Search for the cell housing the specified text and yield its (x, y) center coordinate. 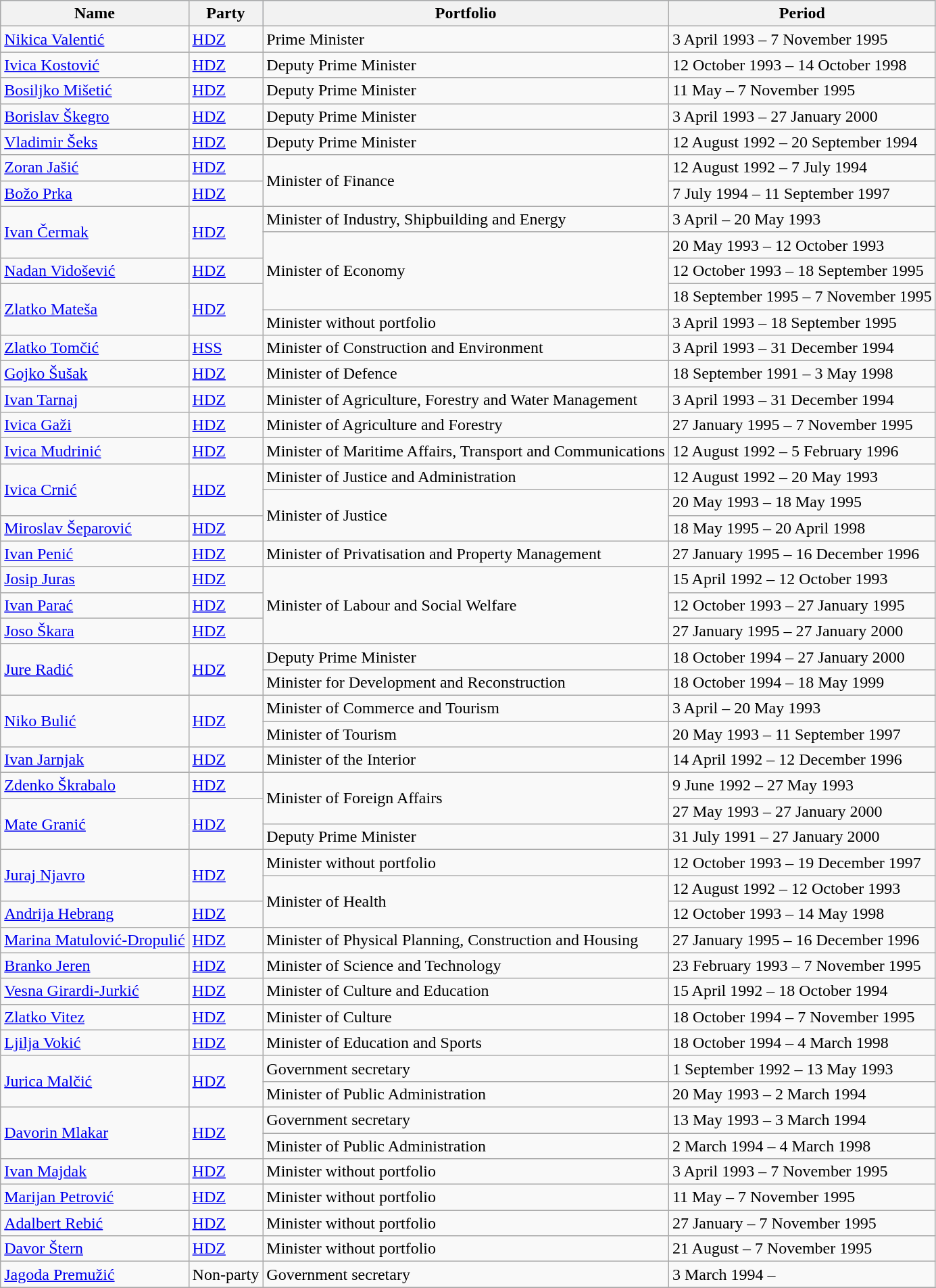
Minister of Finance (466, 181)
31 July 1991 – 27 January 2000 (802, 837)
18 September 1995 – 7 November 1995 (802, 296)
Portfolio (466, 14)
20 May 1993 – 12 October 1993 (802, 245)
20 May 1993 – 18 May 1995 (802, 502)
12 October 1993 – 27 January 1995 (802, 605)
Branko Jeren (95, 965)
Mate Granić (95, 824)
Josip Juras (95, 579)
Ivan Tarnaj (95, 400)
3 March 1994 – (802, 1274)
Niko Bulić (95, 721)
Jurica Malčić (95, 1081)
Vladimir Šeks (95, 142)
Borislav Škegro (95, 116)
Minister of Education and Sports (466, 1043)
Jure Radić (95, 669)
Minister of Foreign Affairs (466, 798)
Minister of Economy (466, 270)
Prime Minister (466, 39)
15 April 1992 – 12 October 1993 (802, 579)
Minister of Tourism (466, 734)
12 August 1992 – 20 May 1993 (802, 477)
Minister of Agriculture and Forestry (466, 425)
Nikica Valentić (95, 39)
18 October 1994 – 18 May 1999 (802, 682)
Zlatko Tomčić (95, 348)
12 October 1993 – 14 October 1998 (802, 65)
9 June 1992 – 27 May 1993 (802, 786)
Božo Prka (95, 193)
Ivica Mudrinić (95, 451)
Ivan Jarnjak (95, 760)
23 February 1993 – 7 November 1995 (802, 965)
7 July 1994 – 11 September 1997 (802, 193)
Minister of Science and Technology (466, 965)
Zlatko Mateša (95, 309)
Ivan Parać (95, 605)
Minister of Privatisation and Property Management (466, 554)
18 September 1991 – 3 May 1998 (802, 374)
Non-party (226, 1274)
Period (802, 14)
Minister of Justice (466, 515)
27 January – 7 November 1995 (802, 1223)
3 April 1993 – 27 January 2000 (802, 116)
Name (95, 14)
Adalbert Rebić (95, 1223)
1 September 1992 – 13 May 1993 (802, 1068)
27 January 1995 – 7 November 1995 (802, 425)
Minister of Industry, Shipbuilding and Energy (466, 219)
Andrija Hebrang (95, 914)
Minister of Labour and Social Welfare (466, 605)
12 August 1992 – 12 October 1993 (802, 888)
18 May 1995 – 20 April 1998 (802, 528)
Ljilja Vokić (95, 1043)
15 April 1992 – 18 October 1994 (802, 991)
Marijan Petrović (95, 1197)
Nadan Vidošević (95, 270)
20 May 1993 – 2 March 1994 (802, 1094)
Davor Štern (95, 1249)
Minister of Health (466, 901)
2 March 1994 – 4 March 1998 (802, 1146)
18 October 1994 – 4 March 1998 (802, 1043)
Miroslav Šeparović (95, 528)
Minister of Physical Planning, Construction and Housing (466, 940)
Ivica Kostović (95, 65)
Ivica Gaži (95, 425)
20 May 1993 – 11 September 1997 (802, 734)
18 October 1994 – 27 January 2000 (802, 657)
27 May 1993 – 27 January 2000 (802, 811)
Minister of Culture and Education (466, 991)
Zoran Jašić (95, 168)
12 August 1992 – 20 September 1994 (802, 142)
Davorin Mlakar (95, 1132)
Ivica Crnić (95, 490)
Gojko Šušak (95, 374)
Minister of Culture (466, 1017)
Ivan Penić (95, 554)
Marina Matulović-Dropulić (95, 940)
12 August 1992 – 5 February 1996 (802, 451)
12 August 1992 – 7 July 1994 (802, 168)
Minister of Justice and Administration (466, 477)
Minister of Defence (466, 374)
Ivan Čermak (95, 232)
Joso Škara (95, 631)
12 October 1993 – 18 September 1995 (802, 270)
Bosiljko Mišetić (95, 91)
Minister of Commerce and Tourism (466, 708)
21 August – 7 November 1995 (802, 1249)
Minister of Maritime Affairs, Transport and Communications (466, 451)
Minister of Agriculture, Forestry and Water Management (466, 400)
Juraj Njavro (95, 876)
14 April 1992 – 12 December 1996 (802, 760)
3 April 1993 – 18 September 1995 (802, 323)
Minister of Construction and Environment (466, 348)
Minister for Development and Reconstruction (466, 682)
Vesna Girardi-Jurkić (95, 991)
Party (226, 14)
HSS (226, 348)
Zdenko Škrabalo (95, 786)
13 May 1993 – 3 March 1994 (802, 1120)
Minister of the Interior (466, 760)
Jagoda Premužić (95, 1274)
18 October 1994 – 7 November 1995 (802, 1017)
12 October 1993 – 14 May 1998 (802, 914)
Zlatko Vitez (95, 1017)
12 October 1993 – 19 December 1997 (802, 863)
27 January 1995 – 27 January 2000 (802, 631)
Ivan Majdak (95, 1172)
